Pinpoint the cell where the given text exists, returning its [x, y] midpoint coordinate. 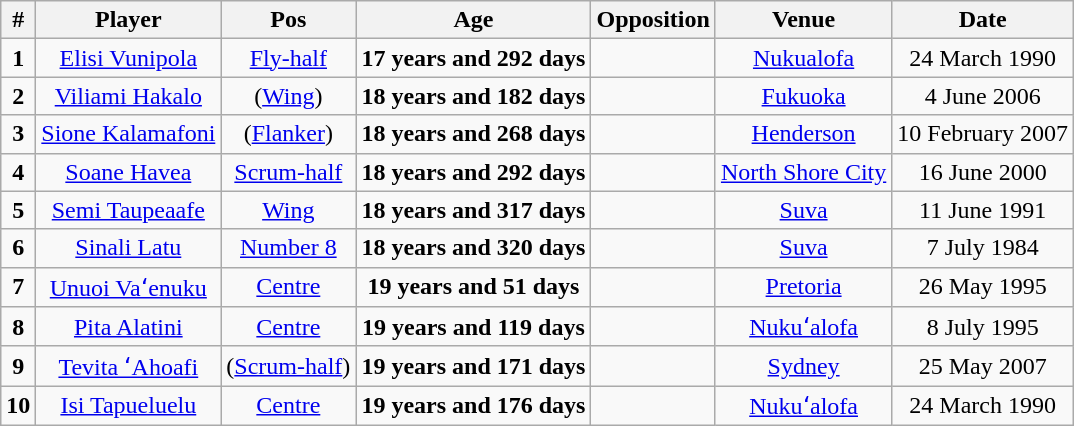
Venue [803, 20]
Number 8 [288, 248]
4 [18, 172]
Fukuoka [803, 96]
2 [18, 96]
Pita Alatini [128, 327]
Soane Havea [128, 172]
18 years and 268 days [474, 134]
19 years and 51 days [474, 287]
10 February 2007 [983, 134]
8 July 1995 [983, 327]
Age [474, 20]
8 [18, 327]
Sione Kalamafoni [128, 134]
Wing [288, 210]
North Shore City [803, 172]
Pretoria [803, 287]
7 July 1984 [983, 248]
(Flanker) [288, 134]
Opposition [653, 20]
Elisi Vunipola [128, 58]
Scrum-half [288, 172]
18 years and 292 days [474, 172]
17 years and 292 days [474, 58]
19 years and 176 days [474, 406]
Semi Taupeaafe [128, 210]
9 [18, 366]
Nukualofa [803, 58]
Fly-half [288, 58]
19 years and 119 days [474, 327]
25 May 2007 [983, 366]
Sinali Latu [128, 248]
# [18, 20]
5 [18, 210]
Pos [288, 20]
4 June 2006 [983, 96]
Isi Tapueluelu [128, 406]
Viliami Hakalo [128, 96]
18 years and 320 days [474, 248]
18 years and 182 days [474, 96]
26 May 1995 [983, 287]
18 years and 317 days [474, 210]
Tevita ʻAhoafi [128, 366]
11 June 1991 [983, 210]
6 [18, 248]
Date [983, 20]
Sydney [803, 366]
7 [18, 287]
3 [18, 134]
(Scrum-half) [288, 366]
19 years and 171 days [474, 366]
Player [128, 20]
(Wing) [288, 96]
10 [18, 406]
1 [18, 58]
16 June 2000 [983, 172]
Unuoi Vaʻenuku [128, 287]
Henderson [803, 134]
